Return (X, Y) of the center of cell containing provided text 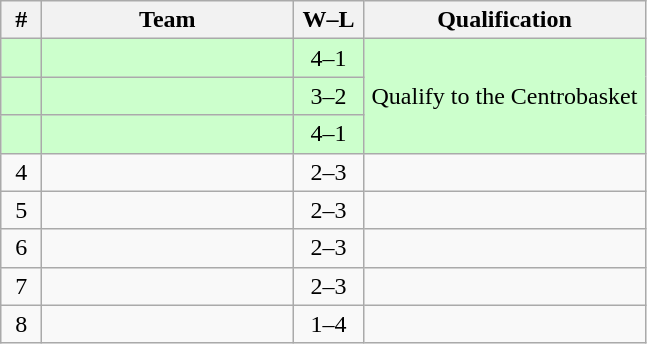
5 (22, 210)
8 (22, 324)
1–4 (328, 324)
4 (22, 172)
6 (22, 248)
7 (22, 286)
Team (168, 20)
Qualify to the Centrobasket (504, 96)
3–2 (328, 96)
Qualification (504, 20)
W–L (328, 20)
# (22, 20)
